Identify which cell holds the provided text, then report its (X, Y) central coordinate. 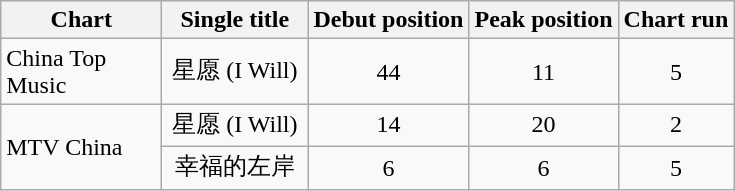
Chart (82, 20)
14 (388, 126)
11 (544, 72)
Peak position (544, 20)
Chart run (676, 20)
20 (544, 126)
Debut position (388, 20)
幸福的左岸 (235, 168)
China Top Music (82, 72)
44 (388, 72)
MTV China (82, 146)
2 (676, 126)
Single title (235, 20)
